Output the [x, y] coordinate of the center of the cell containing the given text.  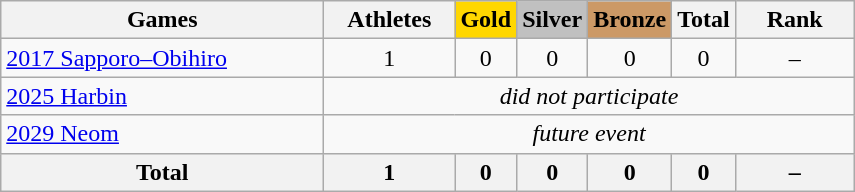
Silver [552, 20]
2025 Harbin [162, 96]
Rank [794, 20]
Gold [486, 20]
Athletes [390, 20]
future event [589, 134]
Bronze [630, 20]
did not participate [589, 96]
2017 Sapporo–Obihiro [162, 58]
2029 Neom [162, 134]
Games [162, 20]
